Return the (x, y) coordinate for the center point of the cell that contains the specified text.  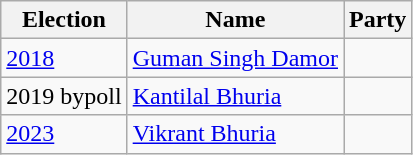
Kantilal Bhuria (235, 96)
2019 bypoll (64, 96)
Name (235, 20)
Guman Singh Damor (235, 58)
2018 (64, 58)
Vikrant Bhuria (235, 134)
2023 (64, 134)
Party (378, 20)
Election (64, 20)
